Extract the (x, y) coordinate from the center of the cell holding the provided text.  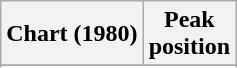
Chart (1980) (72, 34)
Peakposition (189, 34)
